Identify which cell holds the provided text, then report its [x, y] central coordinate. 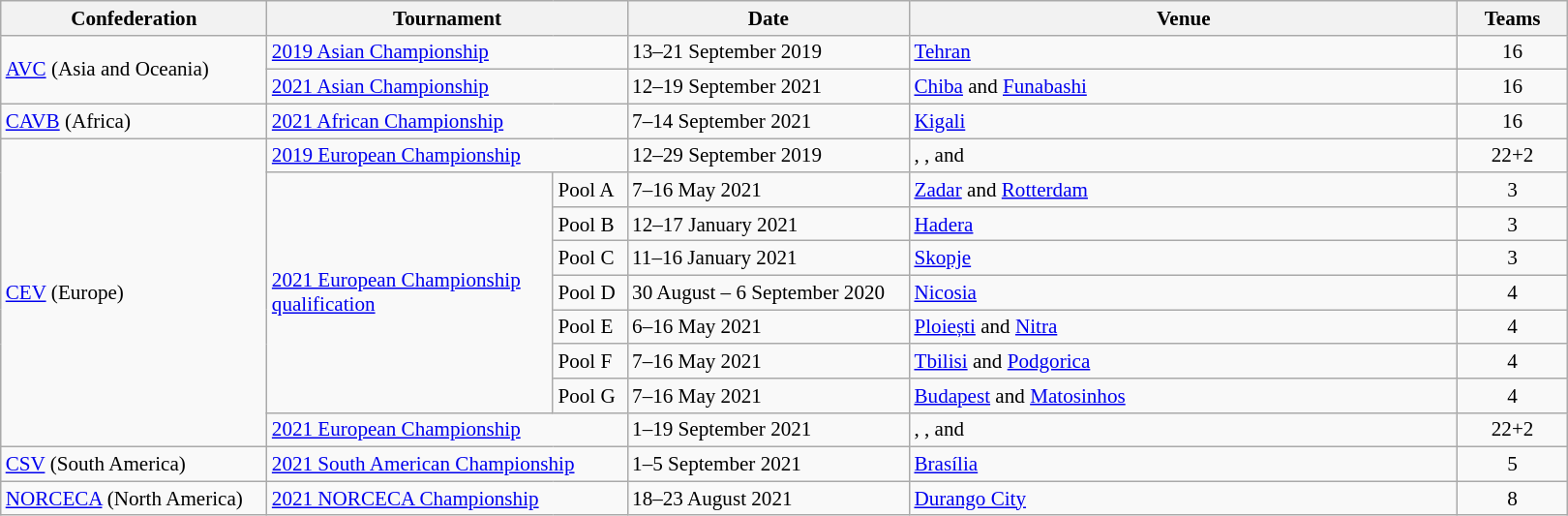
18–23 August 2021 [769, 498]
2021 European Championship [447, 430]
Ploiești and Nitra [1184, 327]
Chiba and Funabashi [1184, 87]
Kigali [1184, 120]
6–16 May 2021 [769, 327]
1–19 September 2021 [769, 430]
12–29 September 2019 [769, 155]
Confederation [134, 17]
Date [769, 17]
Pool C [590, 258]
Venue [1184, 17]
CSV (South America) [134, 465]
Budapest and Matosinhos [1184, 395]
CEV (Europe) [134, 292]
12–17 January 2021 [769, 223]
NORCECA (North America) [134, 498]
11–16 January 2021 [769, 258]
AVC (Asia and Oceania) [134, 70]
Pool F [590, 360]
Teams [1512, 17]
Tournament [447, 17]
Pool E [590, 327]
5 [1512, 465]
8 [1512, 498]
Brasília [1184, 465]
Pool A [590, 190]
2021 Asian Championship [447, 87]
CAVB (Africa) [134, 120]
13–21 September 2019 [769, 52]
2021 European Championshipqualification [410, 292]
Pool D [590, 292]
Durango City [1184, 498]
Nicosia [1184, 292]
Pool B [590, 223]
2021 African Championship [447, 120]
Tbilisi and Podgorica [1184, 360]
1–5 September 2021 [769, 465]
Zadar and Rotterdam [1184, 190]
12–19 September 2021 [769, 87]
7–14 September 2021 [769, 120]
Hadera [1184, 223]
Tehran [1184, 52]
Skopje [1184, 258]
Pool G [590, 395]
2021 South American Championship [447, 465]
2019 Asian Championship [447, 52]
30 August – 6 September 2020 [769, 292]
2021 NORCECA Championship [447, 498]
2019 European Championship [447, 155]
